Provide the (x, y) coordinate of the cell's center where the given text is located.  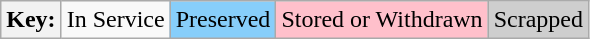
Preserved (223, 20)
Key: (31, 20)
In Service (116, 20)
Scrapped (538, 20)
Stored or Withdrawn (382, 20)
